For the text-containing cell, return its midpoint in [X, Y] coordinate format. 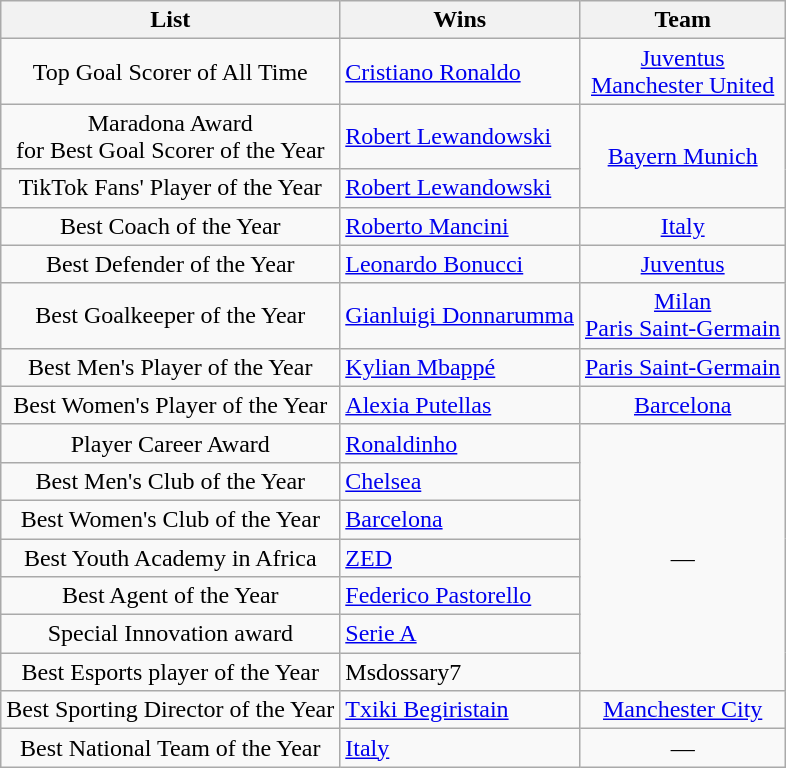
Best Youth Academy in Africa [170, 557]
Best Women's Club of the Year [170, 519]
Best Agent of the Year [170, 596]
Player Career Award [170, 443]
Best Goalkeeper of the Year [170, 316]
Team [682, 20]
Juventus Manchester United [682, 72]
Ronaldinho [460, 443]
Manchester City [682, 710]
Gianluigi Donnarumma [460, 316]
Alexia Putellas [460, 405]
Best Esports player of the Year [170, 672]
Milan Paris Saint-Germain [682, 316]
List [170, 20]
Maradona Award for Best Goal Scorer of the Year [170, 136]
Serie A [460, 634]
Best Men's Club of the Year [170, 481]
Best Sporting Director of the Year [170, 710]
Wins [460, 20]
Chelsea [460, 481]
Best Women's Player of the Year [170, 405]
TikTok Fans' Player of the Year [170, 188]
Federico Pastorello [460, 596]
Paris Saint-Germain [682, 367]
Special Innovation award [170, 634]
Txiki Begiristain [460, 710]
Best Coach of the Year [170, 226]
Best National Team of the Year [170, 748]
Leonardo Bonucci [460, 264]
Kylian Mbappé [460, 367]
ZED [460, 557]
Bayern Munich [682, 156]
Juventus [682, 264]
Cristiano Ronaldo [460, 72]
Roberto Mancini [460, 226]
Best Men's Player of the Year [170, 367]
Msdossary7 [460, 672]
Best Defender of the Year [170, 264]
Top Goal Scorer of All Time [170, 72]
